Search for the cell housing the specified text and yield its [x, y] center coordinate. 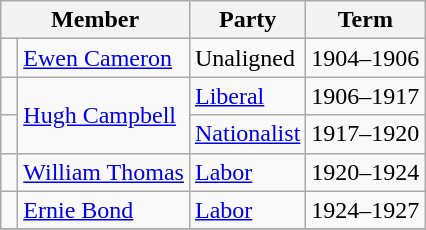
Liberal [247, 96]
1904–1906 [366, 58]
1917–1920 [366, 134]
Hugh Campbell [104, 115]
Ernie Bond [104, 210]
Nationalist [247, 134]
Unaligned [247, 58]
Ewen Cameron [104, 58]
William Thomas [104, 172]
1924–1927 [366, 210]
Term [366, 20]
1906–1917 [366, 96]
Party [247, 20]
1920–1924 [366, 172]
Member [96, 20]
